Scan for the cell matching the given text and deliver its [x, y] coordinate at center. 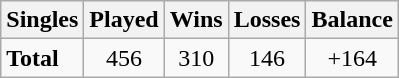
Balance [352, 20]
Singles [42, 20]
310 [196, 58]
Losses [267, 20]
Played [124, 20]
Wins [196, 20]
Total [42, 58]
456 [124, 58]
+164 [352, 58]
146 [267, 58]
